Find where the given text appears and provide that cell's center as [X, Y] coordinate. 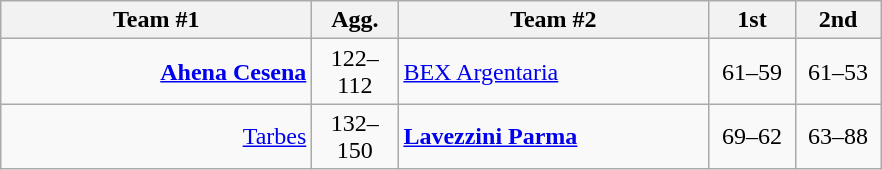
Team #2 [554, 20]
132–150 [355, 136]
Team #1 [156, 20]
61–59 [752, 72]
63–88 [838, 136]
Tarbes [156, 136]
Ahena Cesena [156, 72]
61–53 [838, 72]
BEX Argentaria [554, 72]
122–112 [355, 72]
69–62 [752, 136]
Agg. [355, 20]
Lavezzini Parma [554, 136]
1st [752, 20]
2nd [838, 20]
